Scan for the cell matching the given text and deliver its (X, Y) coordinate at center. 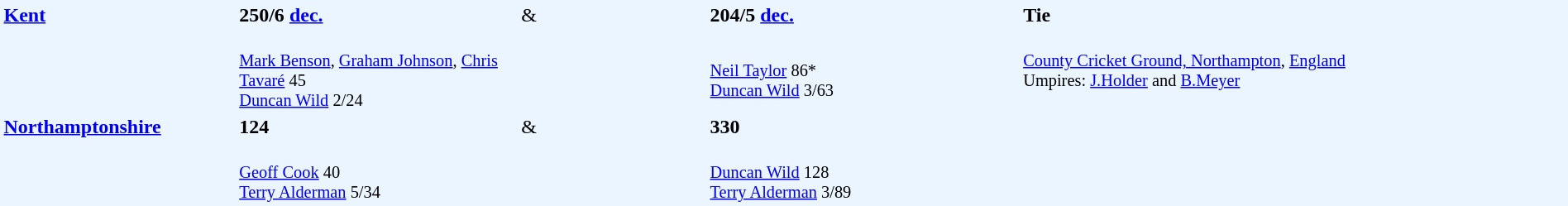
Kent (119, 57)
Geoff Cook 40 Terry Alderman 5/34 (378, 172)
Duncan Wild 128 Terry Alderman 3/89 (864, 172)
330 (864, 127)
Neil Taylor 86* Duncan Wild 3/63 (864, 71)
250/6 dec. (378, 15)
Tie (1293, 15)
124 (378, 127)
Northamptonshire (119, 159)
204/5 dec. (864, 15)
County Cricket Ground, Northampton, England Umpires: J.Holder and B.Meyer (1293, 117)
Mark Benson, Graham Johnson, Chris Tavaré 45 Duncan Wild 2/24 (378, 71)
